Return [X, Y] of the center of cell containing provided text 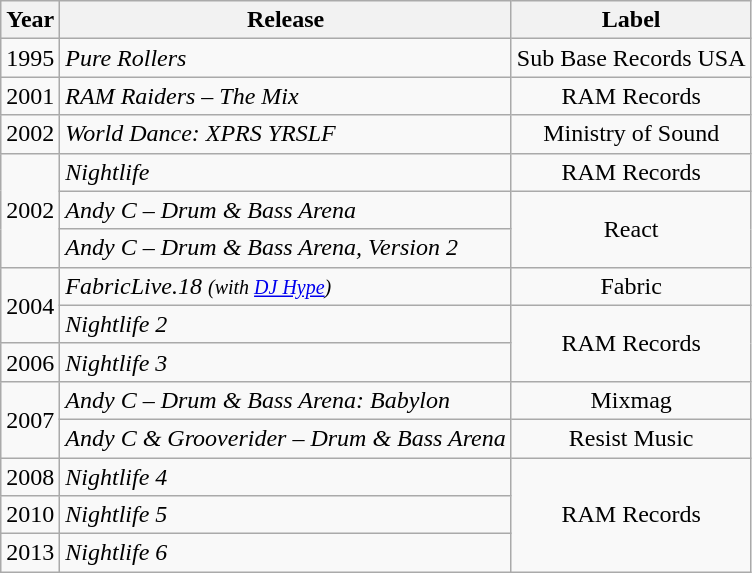
Fabric [631, 286]
Andy C – Drum & Bass Arena [286, 210]
Nightlife 3 [286, 362]
2010 [30, 515]
Mixmag [631, 400]
RAM Raiders – The Mix [286, 96]
2008 [30, 477]
React [631, 229]
Nightlife 6 [286, 553]
Sub Base Records USA [631, 58]
Resist Music [631, 438]
Nightlife [286, 172]
Label [631, 20]
Nightlife 5 [286, 515]
Andy C – Drum & Bass Arena: Babylon [286, 400]
Nightlife 2 [286, 324]
Pure Rollers [286, 58]
2007 [30, 419]
2004 [30, 305]
Release [286, 20]
2013 [30, 553]
2001 [30, 96]
Year [30, 20]
Nightlife 4 [286, 477]
2006 [30, 362]
Andy C & Grooverider – Drum & Bass Arena [286, 438]
Ministry of Sound [631, 134]
1995 [30, 58]
World Dance: XPRS YRSLF [286, 134]
Andy C – Drum & Bass Arena, Version 2 [286, 248]
FabricLive.18 (with DJ Hype) [286, 286]
